Determine the (X, Y) coordinate at the center of the cell enclosing the given text.  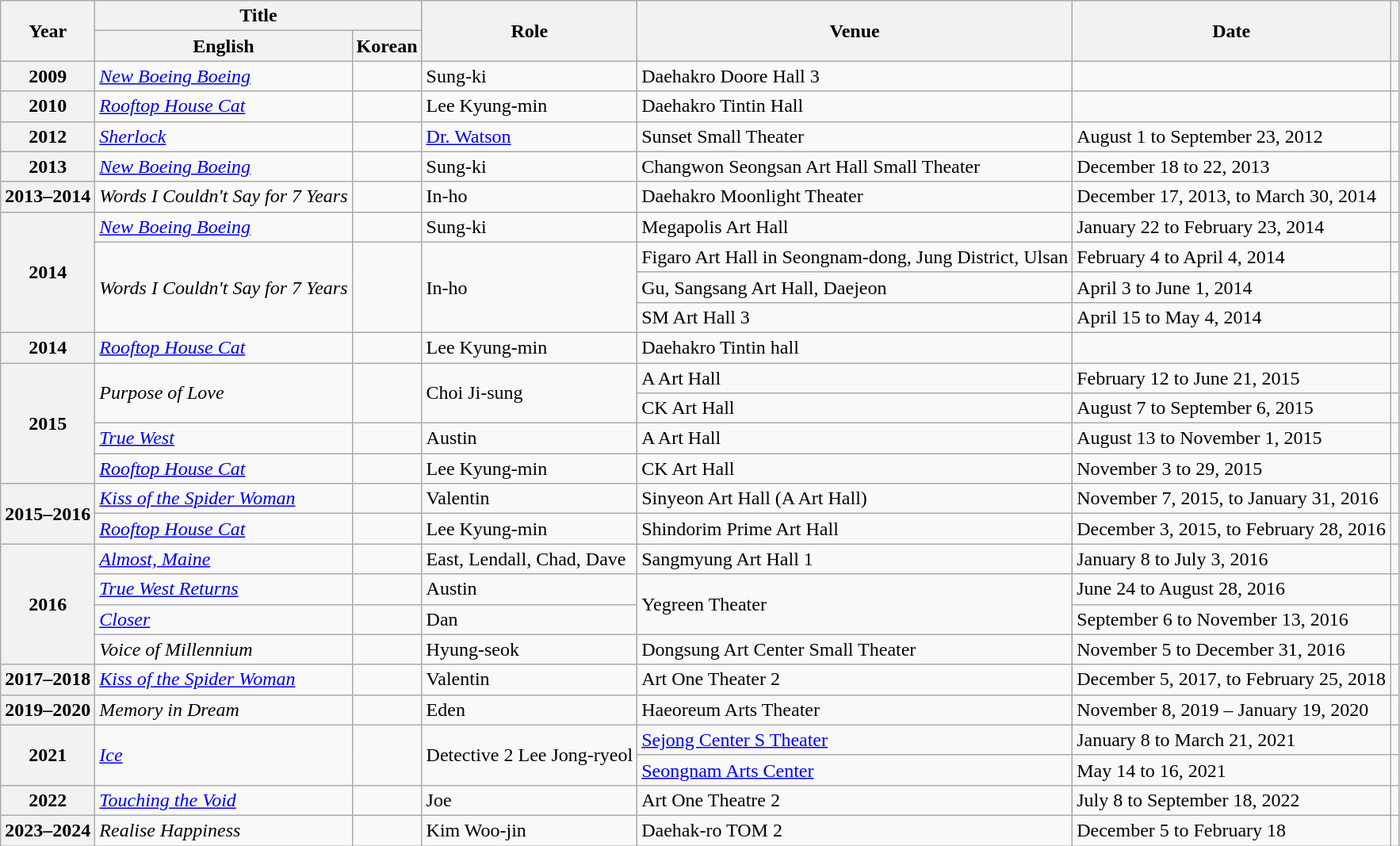
August 7 to September 6, 2015 (1232, 408)
Realise Happiness (224, 830)
True West (224, 438)
February 4 to April 4, 2014 (1232, 257)
Venue (855, 31)
Sangmyung Art Hall 1 (855, 559)
December 5 to February 18 (1232, 830)
Daehak-ro TOM 2 (855, 830)
Sunset Small Theater (855, 136)
Date (1232, 31)
Yegreen Theater (855, 604)
Almost, Maine (224, 559)
April 15 to May 4, 2014 (1232, 317)
Role (530, 31)
January 22 to February 23, 2014 (1232, 227)
Sherlock (224, 136)
December 5, 2017, to February 25, 2018 (1232, 679)
Voice of Millennium (224, 649)
Joe (530, 800)
November 7, 2015, to January 31, 2016 (1232, 499)
Megapolis Art Hall (855, 227)
SM Art Hall 3 (855, 317)
East, Lendall, Chad, Dave (530, 559)
Shindorim Prime Art Hall (855, 529)
September 6 to November 13, 2016 (1232, 619)
2015–2016 (48, 514)
Sejong Center S Theater (855, 740)
Sinyeon Art Hall (A Art Hall) (855, 499)
Dr. Watson (530, 136)
Eden (530, 710)
November 8, 2019 – January 19, 2020 (1232, 710)
2013 (48, 167)
Korean (387, 46)
December 18 to 22, 2013 (1232, 167)
2016 (48, 604)
Gu, Sangsang Art Hall, Daejeon (855, 287)
November 5 to December 31, 2016 (1232, 649)
July 8 to September 18, 2022 (1232, 800)
Seongnam Arts Center (855, 770)
January 8 to March 21, 2021 (1232, 740)
2023–2024 (48, 830)
English (224, 46)
August 1 to September 23, 2012 (1232, 136)
May 14 to 16, 2021 (1232, 770)
Art One Theater 2 (855, 679)
Art One Theatre 2 (855, 800)
Dongsung Art Center Small Theater (855, 649)
True West Returns (224, 589)
Memory in Dream (224, 710)
2010 (48, 106)
Title (258, 16)
February 12 to June 21, 2015 (1232, 378)
2015 (48, 423)
Ice (224, 755)
December 3, 2015, to February 28, 2016 (1232, 529)
August 13 to November 1, 2015 (1232, 438)
2013–2014 (48, 197)
Dan (530, 619)
Haeoreum Arts Theater (855, 710)
Daehakro Doore Hall 3 (855, 76)
December 17, 2013, to March 30, 2014 (1232, 197)
Daehakro Moonlight Theater (855, 197)
Detective 2 Lee Jong-ryeol (530, 755)
Purpose of Love (224, 393)
Kim Woo-jin (530, 830)
2017–2018 (48, 679)
November 3 to 29, 2015 (1232, 469)
Closer (224, 619)
Choi Ji-sung (530, 393)
Daehakro Tintin hall (855, 347)
2021 (48, 755)
2009 (48, 76)
2012 (48, 136)
Figaro Art Hall in Seongnam-dong, Jung District, Ulsan (855, 257)
2022 (48, 800)
2019–2020 (48, 710)
Changwon Seongsan Art Hall Small Theater (855, 167)
April 3 to June 1, 2014 (1232, 287)
January 8 to July 3, 2016 (1232, 559)
Touching the Void (224, 800)
Hyung-seok (530, 649)
June 24 to August 28, 2016 (1232, 589)
Daehakro Tintin Hall (855, 106)
Year (48, 31)
